Capture the cell that displays the provided text and extract its (x, y) central coordinate. 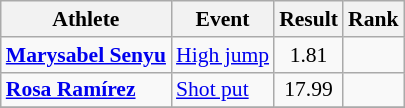
17.99 (308, 90)
Marysabel Senyu (86, 55)
High jump (222, 55)
1.81 (308, 55)
Result (308, 19)
Rosa Ramírez (86, 90)
Event (222, 19)
Rank (374, 19)
Athlete (86, 19)
Shot put (222, 90)
